Return (x, y) of the center of cell containing provided text 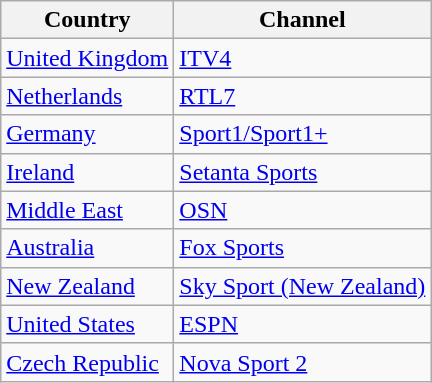
Nova Sport 2 (302, 362)
United Kingdom (88, 58)
Australia (88, 248)
Czech Republic (88, 362)
Netherlands (88, 96)
Channel (302, 20)
RTL7 (302, 96)
Country (88, 20)
Middle East (88, 210)
Sport1/Sport1+ (302, 134)
United States (88, 324)
OSN (302, 210)
ITV4 (302, 58)
ESPN (302, 324)
New Zealand (88, 286)
Setanta Sports (302, 172)
Germany (88, 134)
Ireland (88, 172)
Sky Sport (New Zealand) (302, 286)
Fox Sports (302, 248)
